Provide the (x, y) coordinate of the cell's center where the given text is located.  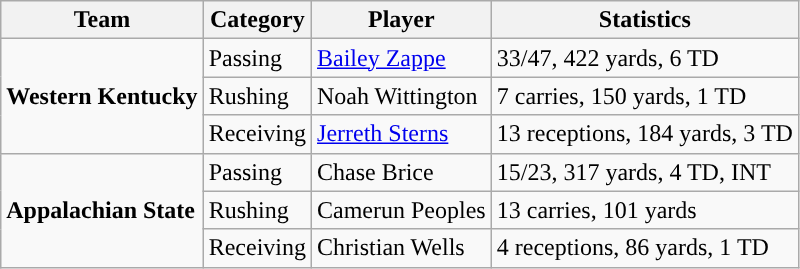
Bailey Zappe (402, 58)
Chase Brice (402, 172)
Jerreth Sterns (402, 134)
13 receptions, 184 yards, 3 TD (644, 134)
Player (402, 20)
Team (102, 20)
Noah Wittington (402, 96)
Appalachian State (102, 210)
7 carries, 150 yards, 1 TD (644, 96)
15/23, 317 yards, 4 TD, INT (644, 172)
Western Kentucky (102, 96)
Camerun Peoples (402, 210)
33/47, 422 yards, 6 TD (644, 58)
13 carries, 101 yards (644, 210)
Statistics (644, 20)
Category (257, 20)
4 receptions, 86 yards, 1 TD (644, 248)
Christian Wells (402, 248)
